Provide the [x, y] coordinate of the cell's center where the given text is located.  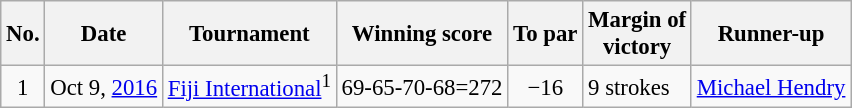
−16 [546, 87]
Tournament [249, 34]
9 strokes [638, 87]
Winning score [422, 34]
No. [23, 34]
To par [546, 34]
1 [23, 87]
Runner-up [770, 34]
Oct 9, 2016 [104, 87]
Margin ofvictory [638, 34]
Date [104, 34]
Fiji International1 [249, 87]
Michael Hendry [770, 87]
69-65-70-68=272 [422, 87]
